Pinpoint the cell where the given text exists, returning its (X, Y) midpoint coordinate. 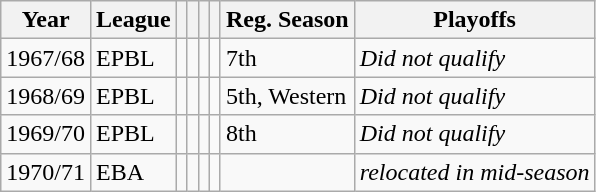
1969/70 (46, 134)
8th (287, 134)
relocated in mid-season (474, 172)
1970/71 (46, 172)
Playoffs (474, 20)
1968/69 (46, 96)
League (133, 20)
1967/68 (46, 58)
EBA (133, 172)
5th, Western (287, 96)
7th (287, 58)
Reg. Season (287, 20)
Year (46, 20)
